Provide the (X, Y) coordinate of the cell's center where the given text is located.  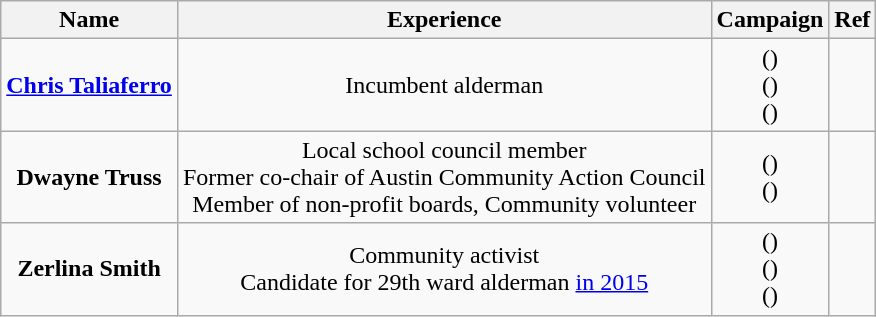
Name (90, 20)
Zerlina Smith (90, 269)
()() (770, 177)
Community activistCandidate for 29th ward alderman in 2015 (444, 269)
Local school council memberFormer co-chair of Austin Community Action CouncilMember of non-profit boards, Community volunteer (444, 177)
Incumbent alderman (444, 85)
Campaign (770, 20)
Ref (852, 20)
Experience (444, 20)
Chris Taliaferro (90, 85)
Dwayne Truss (90, 177)
